Return (x, y) of the center of cell containing provided text 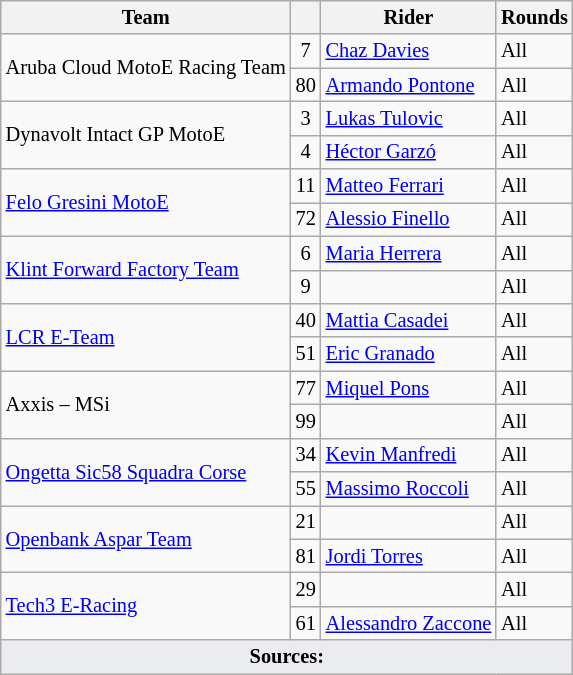
3 (306, 118)
81 (306, 556)
Rounds (534, 17)
51 (306, 354)
6 (306, 253)
Klint Forward Factory Team (146, 270)
72 (306, 219)
Miquel Pons (409, 388)
77 (306, 388)
Jordi Torres (409, 556)
40 (306, 320)
Ongetta Sic58 Squadra Corse (146, 472)
Lukas Tulovic (409, 118)
61 (306, 623)
Massimo Roccoli (409, 489)
Rider (409, 17)
Axxis – MSi (146, 404)
Matteo Ferrari (409, 186)
Tech3 E-Racing (146, 606)
80 (306, 85)
Maria Herrera (409, 253)
11 (306, 186)
Dynavolt Intact GP MotoE (146, 134)
21 (306, 522)
7 (306, 51)
Felo Gresini MotoE (146, 202)
Héctor Garzó (409, 152)
34 (306, 455)
LCR E-Team (146, 336)
Eric Granado (409, 354)
Aruba Cloud MotoE Racing Team (146, 68)
Team (146, 17)
Alessandro Zaccone (409, 623)
29 (306, 589)
Openbank Aspar Team (146, 538)
Chaz Davies (409, 51)
Alessio Finello (409, 219)
4 (306, 152)
55 (306, 489)
Kevin Manfredi (409, 455)
9 (306, 287)
Sources: (287, 657)
Armando Pontone (409, 85)
99 (306, 421)
Mattia Casadei (409, 320)
